Pinpoint the cell where the given text exists, returning its (X, Y) midpoint coordinate. 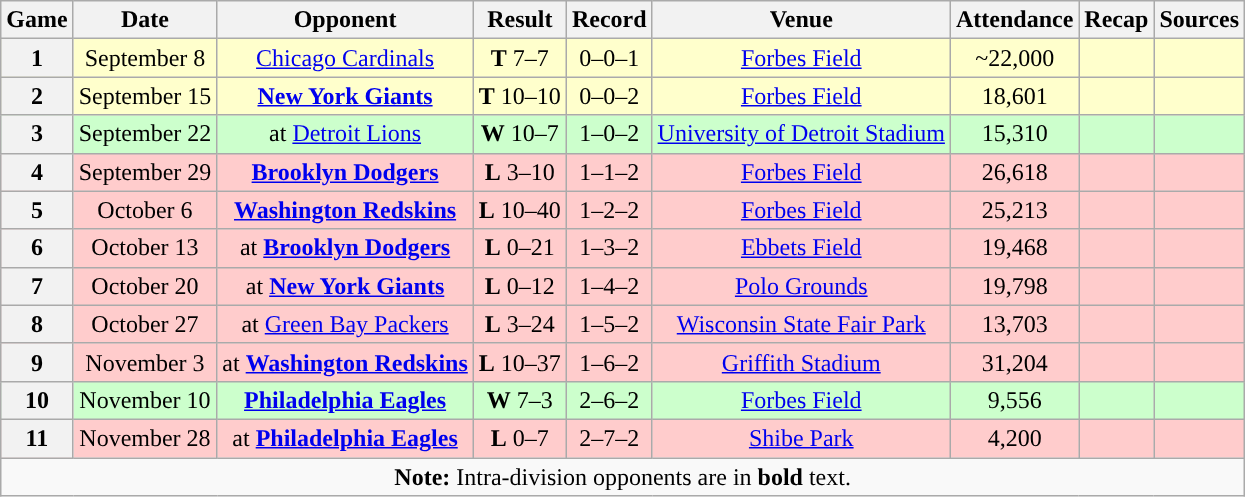
15,310 (1014, 134)
L 0–21 (520, 248)
November 10 (145, 400)
Attendance (1014, 20)
at Green Bay Packers (345, 324)
L 10–40 (520, 210)
9 (37, 362)
at Washington Redskins (345, 362)
1–4–2 (609, 286)
Shibe Park (801, 438)
L 0–12 (520, 286)
W 7–3 (520, 400)
2–6–2 (609, 400)
T 7–7 (520, 58)
L 3–24 (520, 324)
Chicago Cardinals (345, 58)
September 15 (145, 96)
8 (37, 324)
Record (609, 20)
Ebbets Field (801, 248)
Sources (1200, 20)
Griffith Stadium (801, 362)
Polo Grounds (801, 286)
7 (37, 286)
Recap (1116, 20)
Game (37, 20)
0–0–1 (609, 58)
1–5–2 (609, 324)
10 (37, 400)
Wisconsin State Fair Park (801, 324)
Date (145, 20)
September 22 (145, 134)
Result (520, 20)
6 (37, 248)
~22,000 (1014, 58)
September 29 (145, 172)
13,703 (1014, 324)
1 (37, 58)
18,601 (1014, 96)
L 0–7 (520, 438)
Note: Intra-division opponents are in bold text. (623, 477)
University of Detroit Stadium (801, 134)
New York Giants (345, 96)
L 3–10 (520, 172)
4,200 (1014, 438)
at Philadelphia Eagles (345, 438)
Opponent (345, 20)
October 6 (145, 210)
W 10–7 (520, 134)
Venue (801, 20)
October 13 (145, 248)
September 8 (145, 58)
0–0–2 (609, 96)
October 27 (145, 324)
November 3 (145, 362)
1–1–2 (609, 172)
at New York Giants (345, 286)
L 10–37 (520, 362)
11 (37, 438)
19,798 (1014, 286)
at Brooklyn Dodgers (345, 248)
3 (37, 134)
T 10–10 (520, 96)
19,468 (1014, 248)
31,204 (1014, 362)
November 28 (145, 438)
4 (37, 172)
October 20 (145, 286)
Brooklyn Dodgers (345, 172)
2 (37, 96)
25,213 (1014, 210)
26,618 (1014, 172)
1–2–2 (609, 210)
2–7–2 (609, 438)
5 (37, 210)
Philadelphia Eagles (345, 400)
1–3–2 (609, 248)
9,556 (1014, 400)
Washington Redskins (345, 210)
at Detroit Lions (345, 134)
1–6–2 (609, 362)
1–0–2 (609, 134)
